Pinpoint the cell where the given text exists, returning its [x, y] midpoint coordinate. 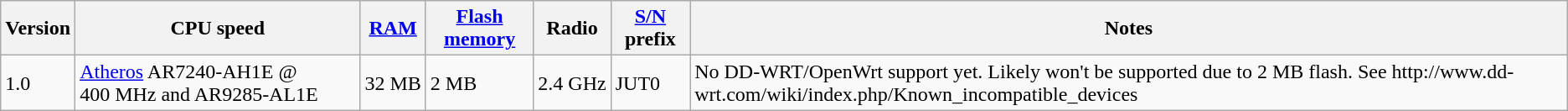
Atheros AR7240-AH1E @ 400 MHz and AR9285-AL1E [218, 82]
JUT0 [650, 82]
1.0 [39, 82]
2 MB [479, 82]
RAM [393, 29]
No DD-WRT/OpenWrt support yet. Likely won't be supported due to 2 MB flash. See http://www.dd-wrt.com/wiki/index.php/Known_incompatible_devices [1129, 82]
Flash memory [479, 29]
CPU speed [218, 29]
Radio [572, 29]
S/N prefix [650, 29]
Notes [1129, 29]
32 MB [393, 82]
2.4 GHz [572, 82]
Version [39, 29]
